Search for the cell housing the specified text and yield its (x, y) center coordinate. 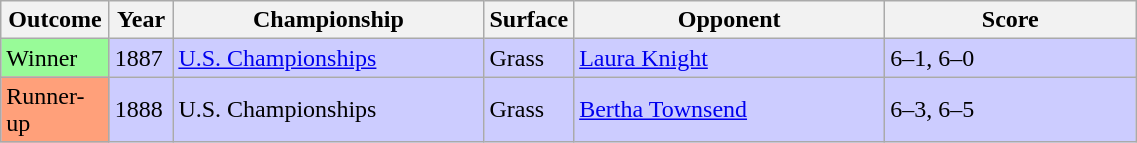
1888 (141, 110)
Score (1010, 20)
Championship (328, 20)
Outcome (56, 20)
Runner-up (56, 110)
6–1, 6–0 (1010, 58)
Year (141, 20)
Bertha Townsend (730, 110)
Surface (529, 20)
Opponent (730, 20)
1887 (141, 58)
6–3, 6–5 (1010, 110)
Winner (56, 58)
Laura Knight (730, 58)
